Determine the (x, y) coordinate at the center of the cell enclosing the given text.  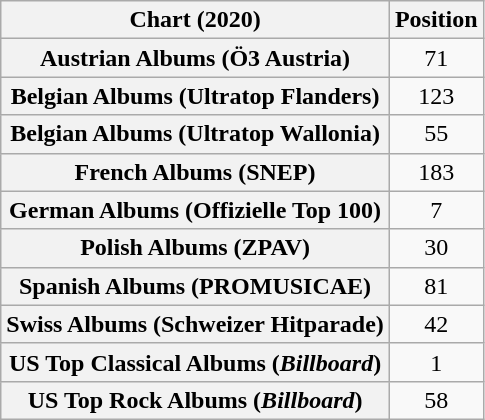
Belgian Albums (Ultratop Wallonia) (196, 134)
30 (436, 248)
US Top Rock Albums (Billboard) (196, 400)
French Albums (SNEP) (196, 172)
Swiss Albums (Schweizer Hitparade) (196, 324)
7 (436, 210)
71 (436, 58)
Position (436, 20)
123 (436, 96)
1 (436, 362)
Belgian Albums (Ultratop Flanders) (196, 96)
55 (436, 134)
Spanish Albums (PROMUSICAE) (196, 286)
Austrian Albums (Ö3 Austria) (196, 58)
42 (436, 324)
58 (436, 400)
Polish Albums (ZPAV) (196, 248)
81 (436, 286)
Chart (2020) (196, 20)
183 (436, 172)
US Top Classical Albums (Billboard) (196, 362)
German Albums (Offizielle Top 100) (196, 210)
